Return [x, y] of the center of cell containing provided text 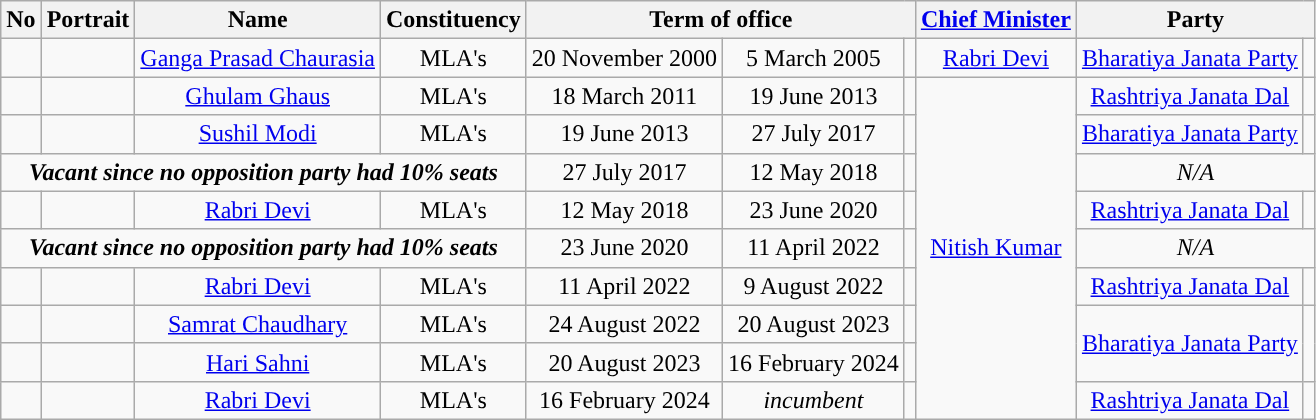
Constituency [453, 20]
Portrait [88, 20]
Nitish Kumar [996, 248]
Ganga Prasad Chaurasia [258, 58]
Samrat Chaudhary [258, 324]
incumbent [814, 400]
Chief Minister [996, 20]
18 March 2011 [624, 96]
9 August 2022 [814, 286]
24 August 2022 [624, 324]
20 November 2000 [624, 58]
Hari Sahni [258, 362]
Ghulam Ghaus [258, 96]
Party [1195, 20]
No [21, 20]
Sushil Modi [258, 134]
Term of office [720, 20]
5 March 2005 [814, 58]
Name [258, 20]
